Pinpoint the cell where the given text exists, returning its [X, Y] midpoint coordinate. 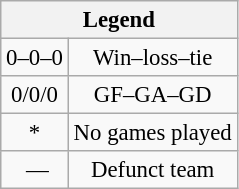
0–0–0 [35, 58]
No games played [152, 133]
0/0/0 [35, 95]
Legend [119, 20]
* [35, 133]
— [35, 170]
Win–loss–tie [152, 58]
GF–GA–GD [152, 95]
Defunct team [152, 170]
